Search for the cell housing the specified text and yield its [x, y] center coordinate. 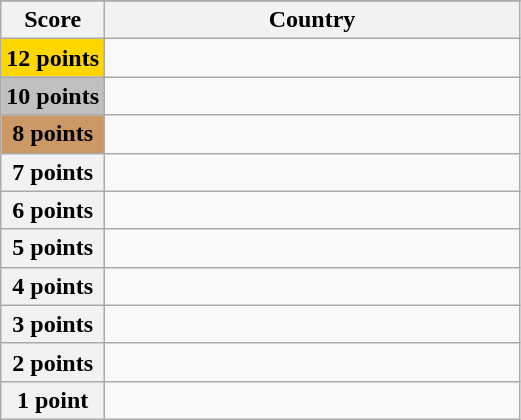
7 points [53, 172]
10 points [53, 96]
4 points [53, 286]
5 points [53, 248]
8 points [53, 134]
12 points [53, 58]
3 points [53, 324]
1 point [53, 400]
6 points [53, 210]
Country [312, 20]
Score [53, 20]
2 points [53, 362]
